Return [x, y] of the center of cell containing provided text 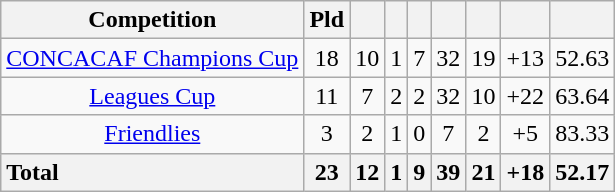
Pld [327, 20]
+18 [526, 172]
9 [420, 172]
18 [327, 58]
11 [327, 96]
12 [368, 172]
CONCACAF Champions Cup [152, 58]
21 [484, 172]
52.63 [582, 58]
19 [484, 58]
63.64 [582, 96]
Leagues Cup [152, 96]
23 [327, 172]
39 [448, 172]
0 [420, 134]
Total [152, 172]
+22 [526, 96]
52.17 [582, 172]
+5 [526, 134]
Competition [152, 20]
+13 [526, 58]
83.33 [582, 134]
Friendlies [152, 134]
3 [327, 134]
